Capture the cell that displays the provided text and extract its [x, y] central coordinate. 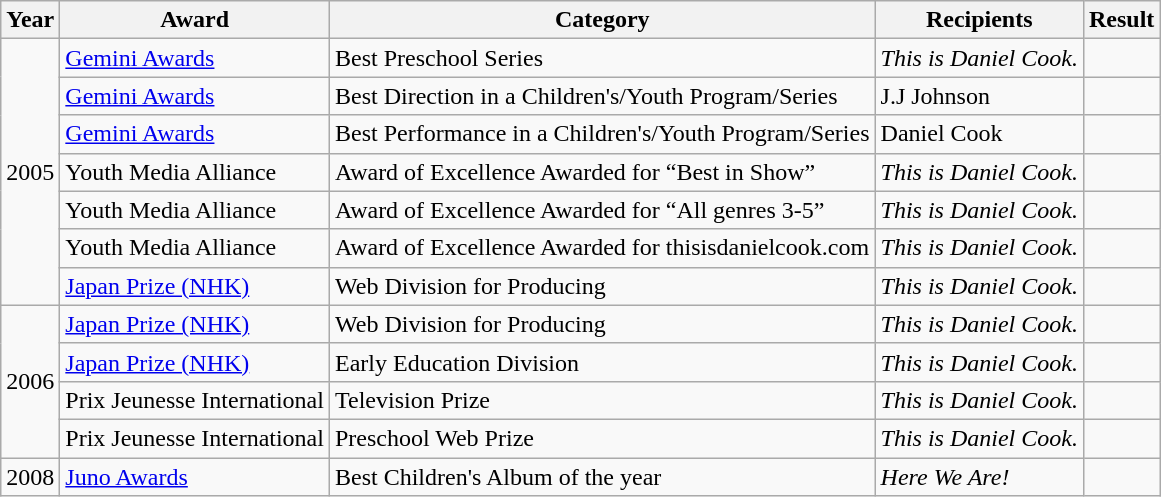
Award of Excellence Awarded for thisisdanielcook.com [602, 248]
2008 [30, 477]
Preschool Web Prize [602, 438]
Best Performance in a Children's/Youth Program/Series [602, 134]
Early Education Division [602, 362]
Award of Excellence Awarded for “All genres 3-5” [602, 210]
Juno Awards [195, 477]
Television Prize [602, 400]
Best Preschool Series [602, 58]
2005 [30, 172]
Best Direction in a Children's/Youth Program/Series [602, 96]
Award [195, 20]
2006 [30, 381]
Year [30, 20]
Daniel Cook [979, 134]
Category [602, 20]
Best Children's Album of the year [602, 477]
Result [1121, 20]
J.J Johnson [979, 96]
Recipients [979, 20]
Award of Excellence Awarded for “Best in Show” [602, 172]
Here We Are! [979, 477]
